From the cell containing the given text, extract its center point as (X, Y) coordinate. 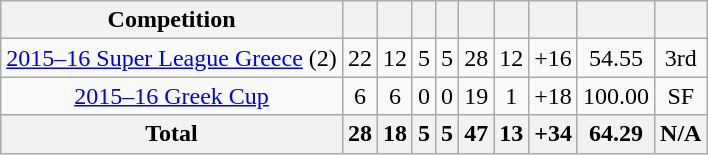
2015–16 Greek Cup (172, 96)
+34 (554, 134)
22 (360, 58)
N/A (681, 134)
13 (512, 134)
1 (512, 96)
19 (476, 96)
100.00 (616, 96)
+18 (554, 96)
Total (172, 134)
18 (394, 134)
2015–16 Super League Greece (2) (172, 58)
+16 (554, 58)
47 (476, 134)
3rd (681, 58)
64.29 (616, 134)
SF (681, 96)
Competition (172, 20)
54.55 (616, 58)
